Locate the cell with the specified text and output its [X, Y] center coordinate. 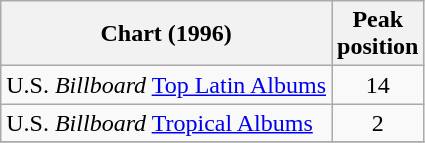
U.S. Billboard Top Latin Albums [166, 85]
Peakposition [378, 34]
U.S. Billboard Tropical Albums [166, 123]
2 [378, 123]
Chart (1996) [166, 34]
14 [378, 85]
